Pinpoint the cell where the given text exists, returning its (x, y) midpoint coordinate. 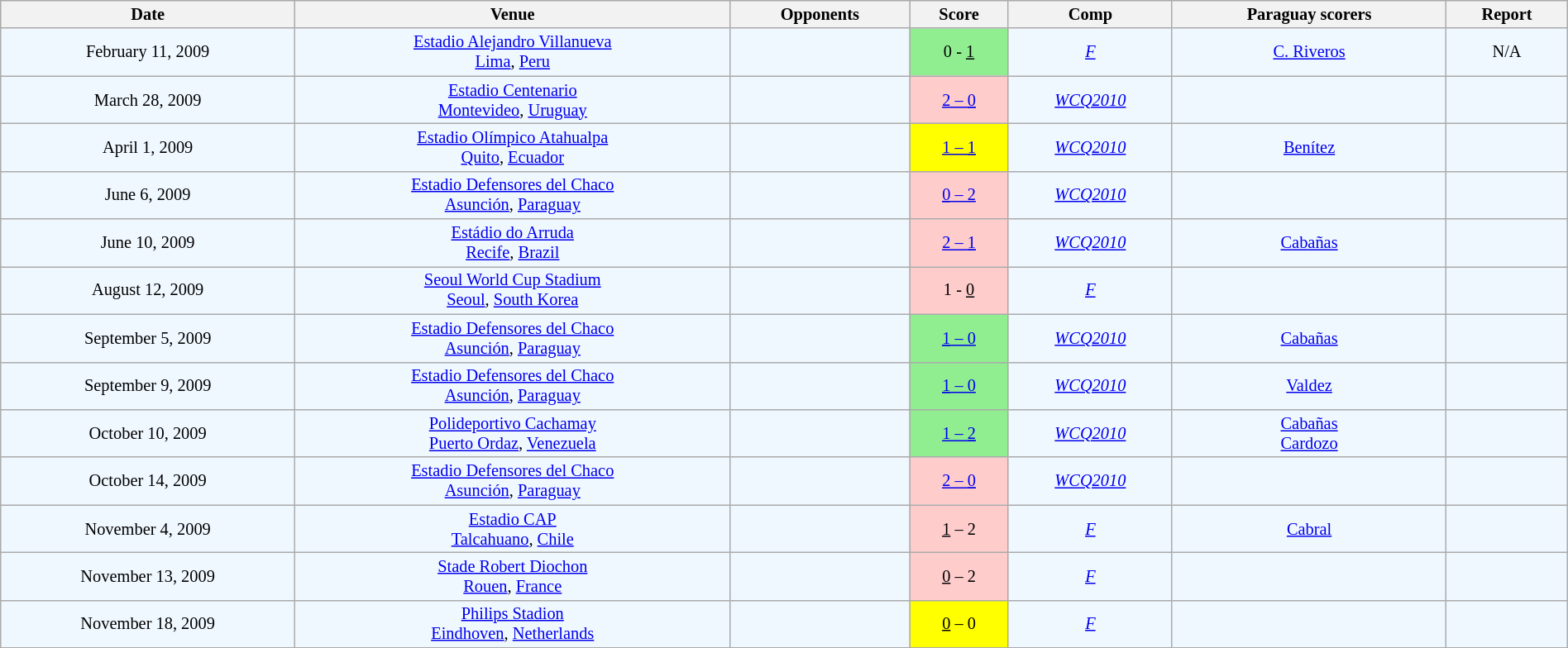
Cabral (1309, 529)
Philips StadionEindhoven, Netherlands (513, 624)
November 13, 2009 (148, 576)
2 – 1 (959, 243)
Date (148, 14)
Stade Robert Diochon Rouen, France (513, 576)
November 18, 2009 (148, 624)
Seoul World Cup Stadium Seoul, South Korea (513, 290)
Estádio do Arruda Recife, Brazil (513, 243)
November 4, 2009 (148, 529)
September 5, 2009 (148, 338)
Valdez (1309, 386)
Estadio Centenario Montevideo, Uruguay (513, 100)
August 12, 2009 (148, 290)
Benítez (1309, 147)
Cabañas Cardozo (1309, 433)
October 14, 2009 (148, 481)
Report (1507, 14)
June 10, 2009 (148, 243)
1 - 0 (959, 290)
June 6, 2009 (148, 195)
Score (959, 14)
Venue (513, 14)
C. Riveros (1309, 52)
September 9, 2009 (148, 386)
Opponents (820, 14)
Estadio Alejandro Villanueva Lima, Peru (513, 52)
0 – 0 (959, 624)
Polideportivo Cachamay Puerto Ordaz, Venezuela (513, 433)
N/A (1507, 52)
February 11, 2009 (148, 52)
April 1, 2009 (148, 147)
Estadio CAP Talcahuano, Chile (513, 529)
Comp (1090, 14)
Estadio Olímpico Atahualpa Quito, Ecuador (513, 147)
1 – 1 (959, 147)
0 - 1 (959, 52)
March 28, 2009 (148, 100)
October 10, 2009 (148, 433)
Paraguay scorers (1309, 14)
